Find where the given text appears and provide that cell's center as [x, y] coordinate. 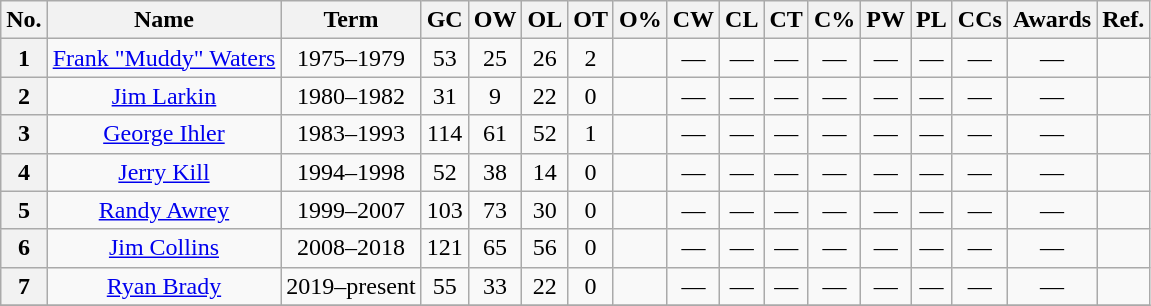
1975–1979 [351, 58]
No. [24, 20]
31 [444, 96]
Ryan Brady [164, 286]
O% [640, 20]
33 [495, 286]
61 [495, 134]
CL [742, 20]
25 [495, 58]
1994–1998 [351, 172]
Randy Awrey [164, 210]
CT [786, 20]
38 [495, 172]
Ref. [1124, 20]
PW [886, 20]
CCs [980, 20]
7 [24, 286]
5 [24, 210]
73 [495, 210]
CW [693, 20]
Jim Collins [164, 248]
65 [495, 248]
PL [932, 20]
30 [545, 210]
Awards [1052, 20]
1999–2007 [351, 210]
55 [444, 286]
56 [545, 248]
1983–1993 [351, 134]
2019–present [351, 286]
3 [24, 134]
14 [545, 172]
2008–2018 [351, 248]
121 [444, 248]
Name [164, 20]
114 [444, 134]
OW [495, 20]
Frank "Muddy" Waters [164, 58]
9 [495, 96]
George Ihler [164, 134]
GC [444, 20]
OT [591, 20]
C% [834, 20]
26 [545, 58]
6 [24, 248]
1980–1982 [351, 96]
53 [444, 58]
OL [545, 20]
Jerry Kill [164, 172]
Term [351, 20]
Jim Larkin [164, 96]
4 [24, 172]
103 [444, 210]
